Detect which cell encompasses the target text, then output its [x, y] center coordinate. 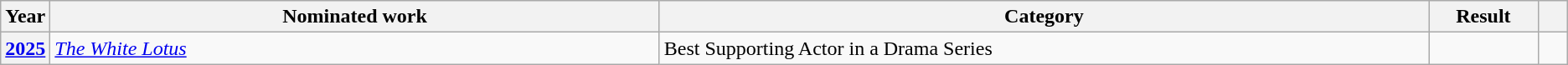
The White Lotus [355, 48]
Year [25, 17]
Best Supporting Actor in a Drama Series [1044, 48]
Result [1484, 17]
Category [1044, 17]
2025 [25, 48]
Nominated work [355, 17]
